Output the [X, Y] coordinate of the center of the cell containing the given text.  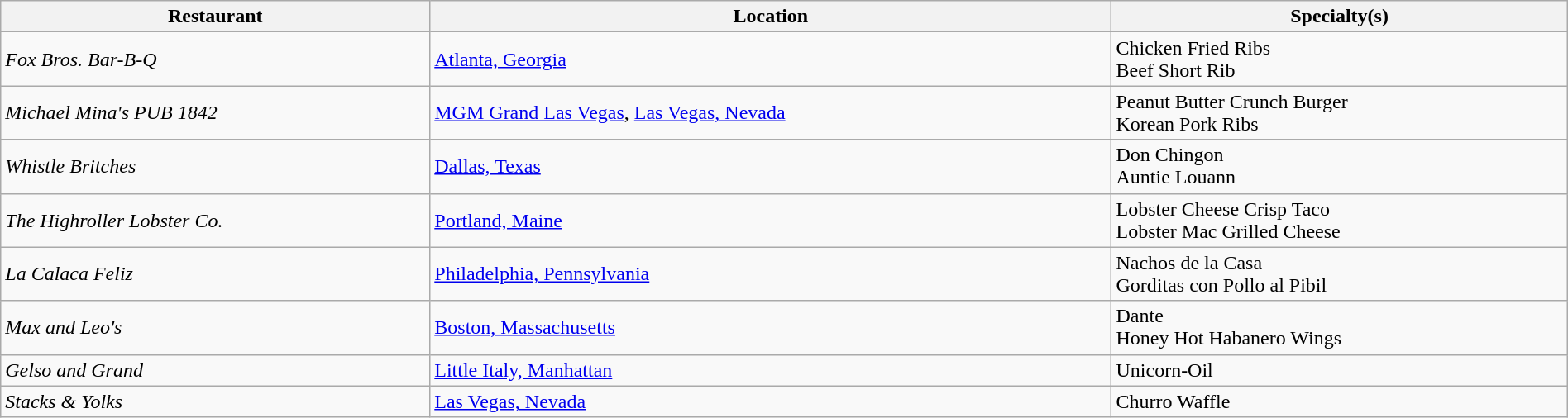
Chicken Fried RibsBeef Short Rib [1340, 59]
Specialty(s) [1340, 17]
Nachos de la CasaGorditas con Pollo al Pibil [1340, 274]
Churro Waffle [1340, 401]
Stacks & Yolks [215, 401]
Atlanta, Georgia [771, 59]
Lobster Cheese Crisp TacoLobster Mac Grilled Cheese [1340, 220]
Fox Bros. Bar-B-Q [215, 59]
Peanut Butter Crunch BurgerKorean Pork Ribs [1340, 112]
Las Vegas, Nevada [771, 401]
Portland, Maine [771, 220]
Philadelphia, Pennsylvania [771, 274]
DanteHoney Hot Habanero Wings [1340, 327]
La Calaca Feliz [215, 274]
Restaurant [215, 17]
Don ChingonAuntie Louann [1340, 167]
Gelso and Grand [215, 370]
Location [771, 17]
Boston, Massachusetts [771, 327]
MGM Grand Las Vegas, Las Vegas, Nevada [771, 112]
Little Italy, Manhattan [771, 370]
Whistle Britches [215, 167]
Max and Leo's [215, 327]
The Highroller Lobster Co. [215, 220]
Unicorn-Oil [1340, 370]
Michael Mina's PUB 1842 [215, 112]
Dallas, Texas [771, 167]
